Search for the cell housing the specified text and yield its [X, Y] center coordinate. 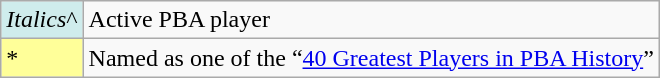
Active PBA player [371, 20]
* [42, 58]
Named as one of the “40 Greatest Players in PBA History” [371, 58]
Italics^ [42, 20]
